Pinpoint the cell where the given text exists, returning its (X, Y) midpoint coordinate. 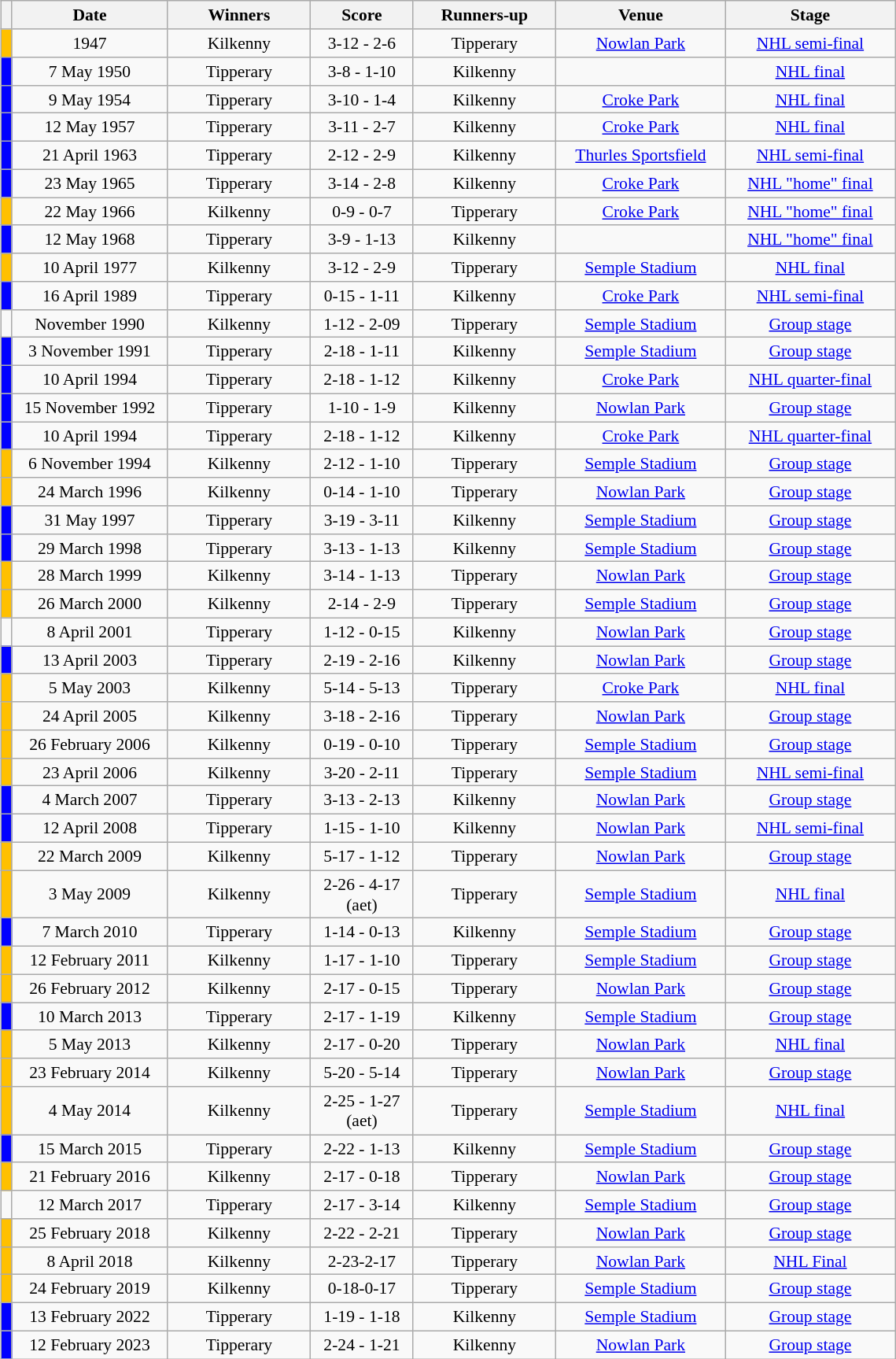
1-12 - 2-09 (362, 323)
12 May 1968 (90, 239)
2-17 - 3-14 (362, 1205)
6 November 1994 (90, 463)
7 March 2010 (90, 932)
1-12 - 0-15 (362, 632)
24 April 2005 (90, 716)
10 March 2013 (90, 1017)
3-9 - 1-13 (362, 239)
2-12 - 2-9 (362, 155)
15 November 1992 (90, 408)
21 April 1963 (90, 155)
3-8 - 1-10 (362, 72)
0-9 - 0-7 (362, 212)
3-13 - 1-13 (362, 548)
4 March 2007 (90, 800)
1947 (90, 43)
16 April 1989 (90, 296)
24 March 1996 (90, 492)
3-20 - 2-11 (362, 772)
3-14 - 2-8 (362, 183)
21 February 2016 (90, 1176)
2-22 - 1-13 (362, 1149)
1-15 - 1-10 (362, 828)
3-19 - 3-11 (362, 520)
29 March 1998 (90, 548)
0-14 - 1-10 (362, 492)
2-19 - 2-16 (362, 660)
22 March 2009 (90, 856)
Stage (810, 15)
3-13 - 2-13 (362, 800)
2-17 - 1-19 (362, 1017)
Winners (239, 15)
1-14 - 0-13 (362, 932)
2-25 - 1-27(aet) (362, 1111)
2-22 - 2-21 (362, 1233)
2-17 - 0-20 (362, 1044)
26 February 2006 (90, 744)
23 May 1965 (90, 183)
2-12 - 1-10 (362, 463)
2-14 - 2-9 (362, 604)
3-12 - 2-6 (362, 43)
2-24 - 1-21 (362, 1345)
12 February 2023 (90, 1345)
3 May 2009 (90, 894)
Score (362, 15)
1-17 - 1-10 (362, 960)
31 May 1997 (90, 520)
3 November 1991 (90, 352)
9 May 1954 (90, 99)
3-18 - 2-16 (362, 716)
NHL Final (810, 1261)
5-20 - 5-14 (362, 1073)
1-19 - 1-18 (362, 1317)
12 February 2011 (90, 960)
15 March 2015 (90, 1149)
7 May 1950 (90, 72)
12 May 1957 (90, 127)
13 February 2022 (90, 1317)
23 April 2006 (90, 772)
25 February 2018 (90, 1233)
23 February 2014 (90, 1073)
1-10 - 1-9 (362, 408)
12 March 2017 (90, 1205)
November 1990 (90, 323)
5 May 2003 (90, 688)
13 April 2003 (90, 660)
28 March 1999 (90, 576)
5 May 2013 (90, 1044)
8 April 2001 (90, 632)
3-10 - 1-4 (362, 99)
4 May 2014 (90, 1111)
Runners-up (485, 15)
22 May 1966 (90, 212)
26 February 2012 (90, 988)
Thurles Sportsfield (640, 155)
2-17 - 0-18 (362, 1176)
5-14 - 5-13 (362, 688)
8 April 2018 (90, 1261)
0-19 - 0-10 (362, 744)
0-15 - 1-11 (362, 296)
3-11 - 2-7 (362, 127)
3-14 - 1-13 (362, 576)
10 April 1977 (90, 268)
5-17 - 1-12 (362, 856)
Date (90, 15)
2-17 - 0-15 (362, 988)
2-23-2-17 (362, 1261)
Venue (640, 15)
2-26 - 4-17(aet) (362, 894)
24 February 2019 (90, 1289)
3-12 - 2-9 (362, 268)
12 April 2008 (90, 828)
0-18-0-17 (362, 1289)
26 March 2000 (90, 604)
2-18 - 1-11 (362, 352)
